Detect which cell encompasses the target text, then output its (X, Y) center coordinate. 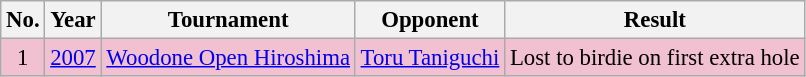
Result (655, 20)
Year (73, 20)
Woodone Open Hiroshima (228, 58)
No. (23, 20)
1 (23, 58)
2007 (73, 58)
Toru Taniguchi (430, 58)
Tournament (228, 20)
Lost to birdie on first extra hole (655, 58)
Opponent (430, 20)
